Scan for the cell matching the given text and deliver its [x, y] coordinate at center. 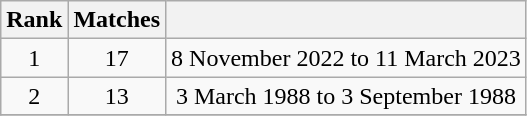
Matches [117, 20]
3 March 1988 to 3 September 1988 [346, 96]
2 [34, 96]
8 November 2022 to 11 March 2023 [346, 58]
Rank [34, 20]
13 [117, 96]
17 [117, 58]
1 [34, 58]
